From the cell containing the given text, extract its center point as (X, Y) coordinate. 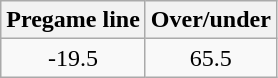
-19.5 (74, 58)
Pregame line (74, 20)
Over/under (210, 20)
65.5 (210, 58)
